Output the [X, Y] coordinate of the center of the cell containing the given text.  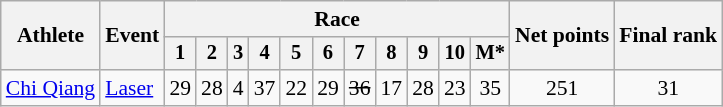
2 [212, 54]
3 [238, 54]
10 [455, 54]
Final rank [668, 36]
31 [668, 88]
251 [562, 88]
M* [490, 54]
6 [328, 54]
Race [337, 19]
8 [392, 54]
Athlete [50, 36]
7 [360, 54]
23 [455, 88]
5 [296, 54]
9 [423, 54]
37 [265, 88]
Laser [132, 88]
Event [132, 36]
35 [490, 88]
17 [392, 88]
36 [360, 88]
Chi Qiang [50, 88]
1 [180, 54]
Net points [562, 36]
22 [296, 88]
